Capture the cell that displays the provided text and extract its (X, Y) central coordinate. 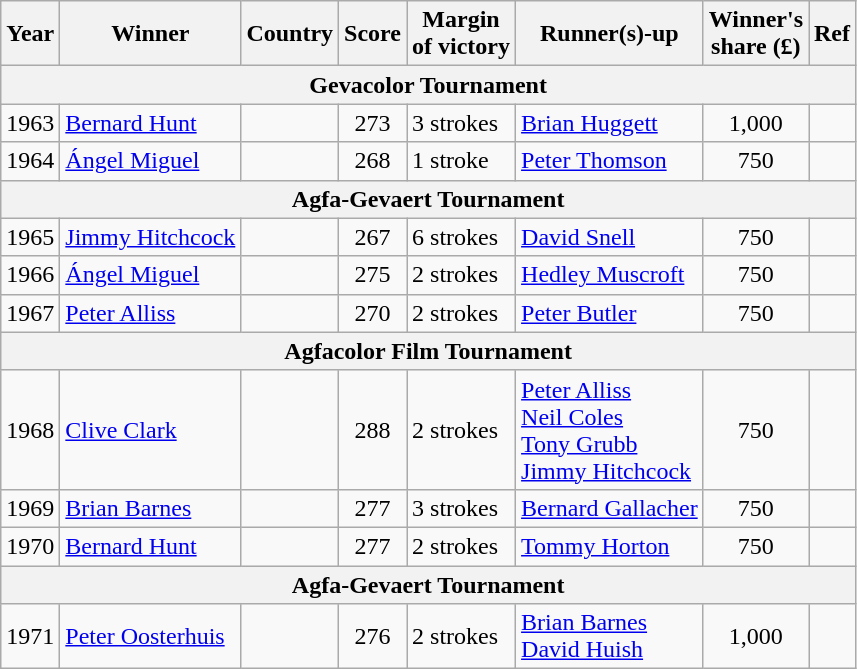
Peter Alliss (150, 313)
Jimmy Hitchcock (150, 237)
1969 (30, 508)
Winner (150, 34)
6 strokes (462, 237)
1968 (30, 430)
1970 (30, 546)
Runner(s)-up (610, 34)
Hedley Muscroft (610, 275)
1966 (30, 275)
273 (373, 123)
1965 (30, 237)
Year (30, 34)
Tommy Horton (610, 546)
Gevacolor Tournament (428, 85)
Peter Thomson (610, 161)
288 (373, 430)
275 (373, 275)
Peter Oosterhuis (150, 636)
Marginof victory (462, 34)
Peter Alliss Neil Coles Tony Grubb Jimmy Hitchcock (610, 430)
270 (373, 313)
David Snell (610, 237)
Peter Butler (610, 313)
Agfacolor Film Tournament (428, 351)
Brian Barnes (150, 508)
Bernard Gallacher (610, 508)
1963 (30, 123)
Country (290, 34)
1 stroke (462, 161)
Brian Huggett (610, 123)
268 (373, 161)
276 (373, 636)
Brian Barnes David Huish (610, 636)
1971 (30, 636)
1967 (30, 313)
1964 (30, 161)
Clive Clark (150, 430)
267 (373, 237)
Ref (832, 34)
Winner'sshare (£) (756, 34)
Score (373, 34)
